Identify which cell holds the provided text, then report its (X, Y) central coordinate. 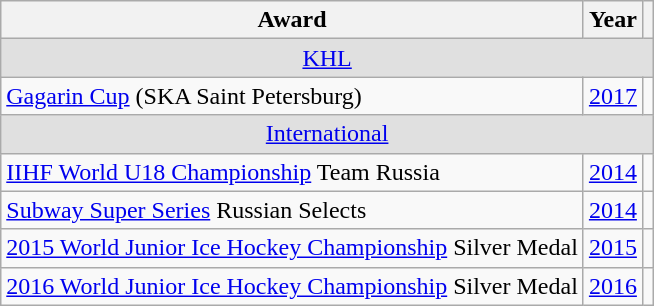
Subway Super Series Russian Selects (292, 210)
2016 (612, 286)
KHL (328, 58)
2017 (612, 96)
Gagarin Cup (SKA Saint Petersburg) (292, 96)
Year (612, 20)
Award (292, 20)
2015 World Junior Ice Hockey Championship Silver Medal (292, 248)
International (328, 134)
IIHF World U18 Championship Team Russia (292, 172)
2016 World Junior Ice Hockey Championship Silver Medal (292, 286)
2015 (612, 248)
